Output the [x, y] coordinate of the center of the cell containing the given text.  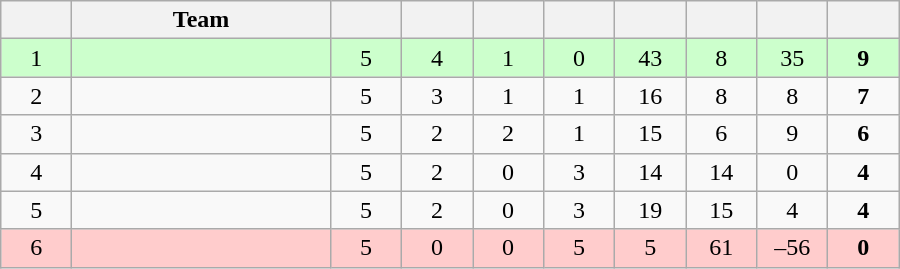
–56 [792, 248]
43 [650, 58]
61 [722, 248]
Team [202, 20]
35 [792, 58]
7 [864, 96]
19 [650, 210]
16 [650, 96]
